Return (x, y) of the center of cell containing provided text 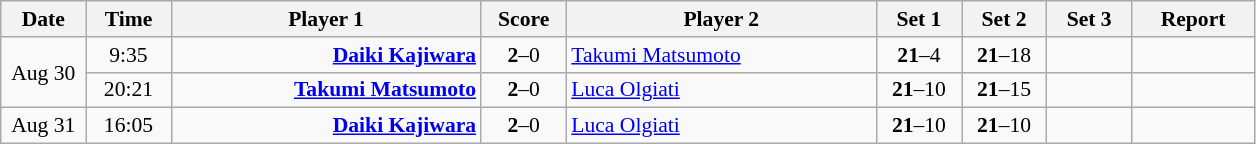
21–18 (1004, 55)
Set 3 (1090, 19)
Aug 30 (44, 72)
Player 1 (326, 19)
Set 1 (918, 19)
9:35 (128, 55)
16:05 (128, 126)
Date (44, 19)
Aug 31 (44, 126)
Score (524, 19)
20:21 (128, 90)
Time (128, 19)
Player 2 (721, 19)
Set 2 (1004, 19)
Report (1194, 19)
21–15 (1004, 90)
21–4 (918, 55)
